From the cell containing the given text, extract its center point as (X, Y) coordinate. 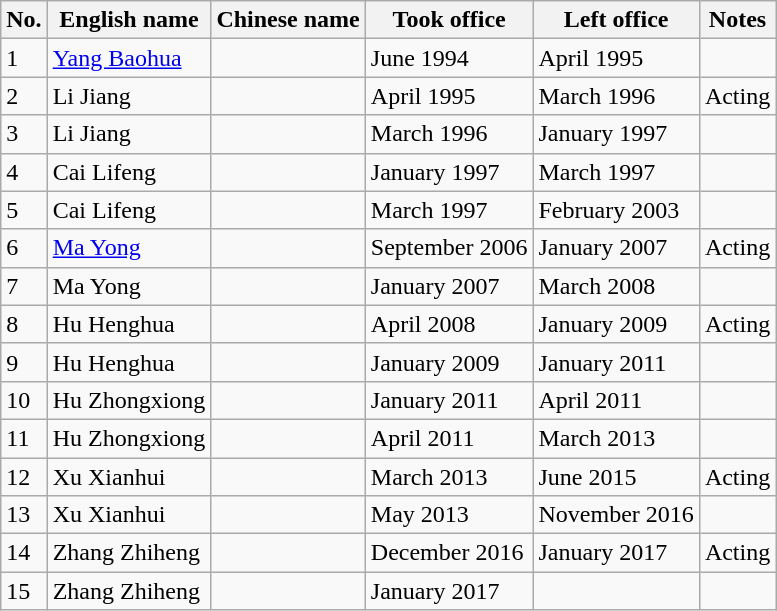
10 (24, 400)
February 2003 (616, 210)
15 (24, 591)
12 (24, 477)
9 (24, 362)
3 (24, 134)
May 2013 (449, 515)
September 2006 (449, 248)
December 2016 (449, 553)
5 (24, 210)
6 (24, 248)
1 (24, 58)
English name (129, 20)
November 2016 (616, 515)
No. (24, 20)
June 2015 (616, 477)
June 1994 (449, 58)
8 (24, 324)
April 2008 (449, 324)
March 2008 (616, 286)
Left office (616, 20)
Took office (449, 20)
2 (24, 96)
13 (24, 515)
Notes (737, 20)
11 (24, 438)
7 (24, 286)
14 (24, 553)
Yang Baohua (129, 58)
4 (24, 172)
Chinese name (288, 20)
